Scan for the cell matching the given text and deliver its [X, Y] coordinate at center. 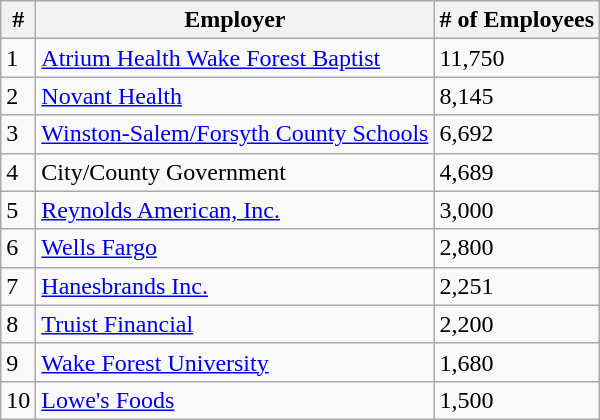
# of Employees [517, 20]
Employer [235, 20]
10 [18, 400]
Wells Fargo [235, 248]
Atrium Health Wake Forest Baptist [235, 58]
# [18, 20]
1,500 [517, 400]
Hanesbrands Inc. [235, 286]
9 [18, 362]
6,692 [517, 134]
4 [18, 172]
Lowe's Foods [235, 400]
3 [18, 134]
5 [18, 210]
4,689 [517, 172]
1,680 [517, 362]
2,800 [517, 248]
2,251 [517, 286]
8 [18, 324]
Reynolds American, Inc. [235, 210]
Truist Financial [235, 324]
Novant Health [235, 96]
1 [18, 58]
Wake Forest University [235, 362]
8,145 [517, 96]
7 [18, 286]
City/County Government [235, 172]
11,750 [517, 58]
3,000 [517, 210]
Winston-Salem/Forsyth County Schools [235, 134]
2 [18, 96]
2,200 [517, 324]
6 [18, 248]
